Detect which cell encompasses the target text, then output its (X, Y) center coordinate. 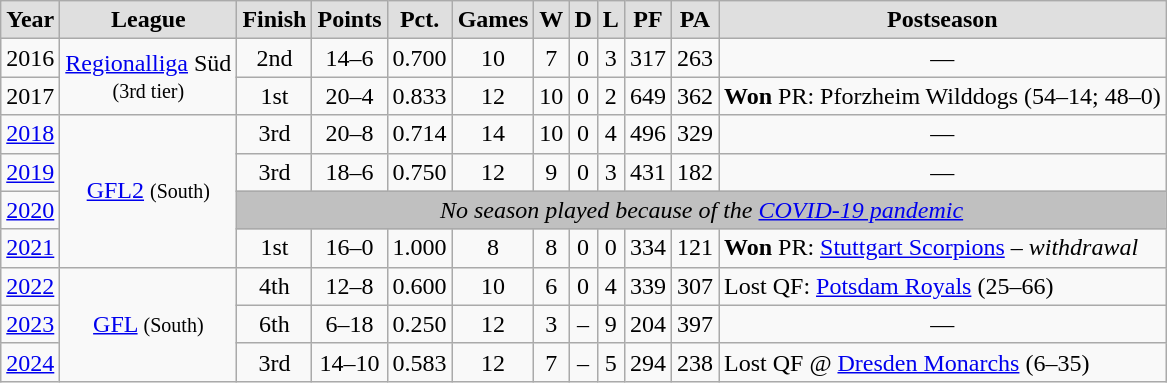
L (610, 20)
182 (694, 172)
2019 (30, 172)
2024 (30, 362)
2016 (30, 58)
294 (648, 362)
334 (648, 248)
20–4 (350, 96)
Lost QF: Potsdam Royals (25–66) (942, 286)
Postseason (942, 20)
D (583, 20)
307 (694, 286)
6 (552, 286)
20–8 (350, 134)
PA (694, 20)
2020 (30, 210)
Points (350, 20)
6th (274, 324)
14–6 (350, 58)
496 (648, 134)
121 (694, 248)
5 (610, 362)
Won PR: Pforzheim Wilddogs (54–14; 48–0) (942, 96)
0.250 (420, 324)
339 (648, 286)
238 (694, 362)
League (148, 20)
649 (648, 96)
PF (648, 20)
Won PR: Stuttgart Scorpions – withdrawal (942, 248)
317 (648, 58)
14 (493, 134)
12–8 (350, 286)
2018 (30, 134)
Games (493, 20)
14–10 (350, 362)
0.833 (420, 96)
GFL (South) (148, 324)
1.000 (420, 248)
6–18 (350, 324)
329 (694, 134)
Finish (274, 20)
2017 (30, 96)
4th (274, 286)
W (552, 20)
0.714 (420, 134)
204 (648, 324)
Pct. (420, 20)
0.750 (420, 172)
16–0 (350, 248)
431 (648, 172)
263 (694, 58)
2 (610, 96)
0.700 (420, 58)
No season played because of the COVID-19 pandemic (702, 210)
2021 (30, 248)
Lost QF @ Dresden Monarchs (6–35) (942, 362)
0.600 (420, 286)
2023 (30, 324)
18–6 (350, 172)
GFL2 (South) (148, 191)
Year (30, 20)
2022 (30, 286)
362 (694, 96)
Regionalliga Süd(3rd tier) (148, 77)
2nd (274, 58)
397 (694, 324)
0.583 (420, 362)
